Return (x, y) of the center of cell containing provided text 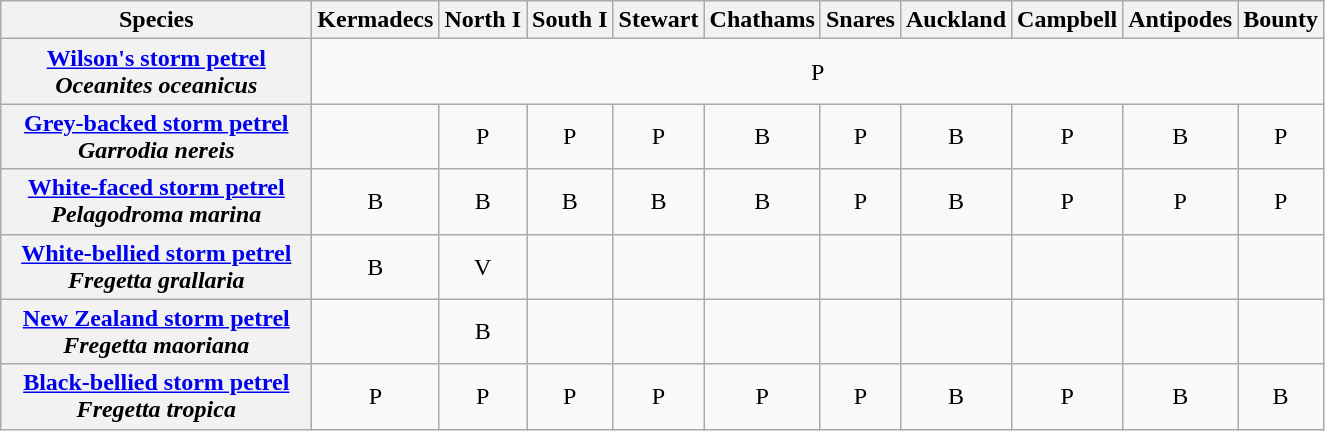
Species (156, 20)
Wilson's storm petrelOceanites oceanicus (156, 72)
Kermadecs (376, 20)
V (483, 266)
Snares (860, 20)
North I (483, 20)
Stewart (658, 20)
New Zealand storm petrelFregetta maoriana (156, 332)
Black-bellied storm petrelFregetta tropica (156, 396)
Campbell (1068, 20)
White-bellied storm petrelFregetta grallaria (156, 266)
Auckland (956, 20)
White-faced storm petrelPelagodroma marina (156, 202)
Grey-backed storm petrelGarrodia nereis (156, 136)
South I (570, 20)
Bounty (1281, 20)
Antipodes (1180, 20)
Chathams (762, 20)
